Return the [X, Y] coordinate for the center point of the cell that contains the specified text.  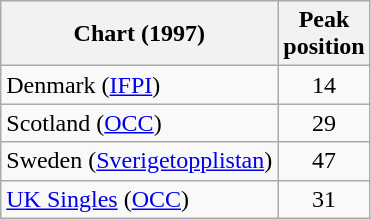
14 [324, 85]
Sweden (Sverigetopplistan) [140, 161]
UK Singles (OCC) [140, 199]
Peakposition [324, 34]
Scotland (OCC) [140, 123]
Denmark (IFPI) [140, 85]
Chart (1997) [140, 34]
29 [324, 123]
47 [324, 161]
31 [324, 199]
